Output the [X, Y] coordinate of the center of the cell containing the given text.  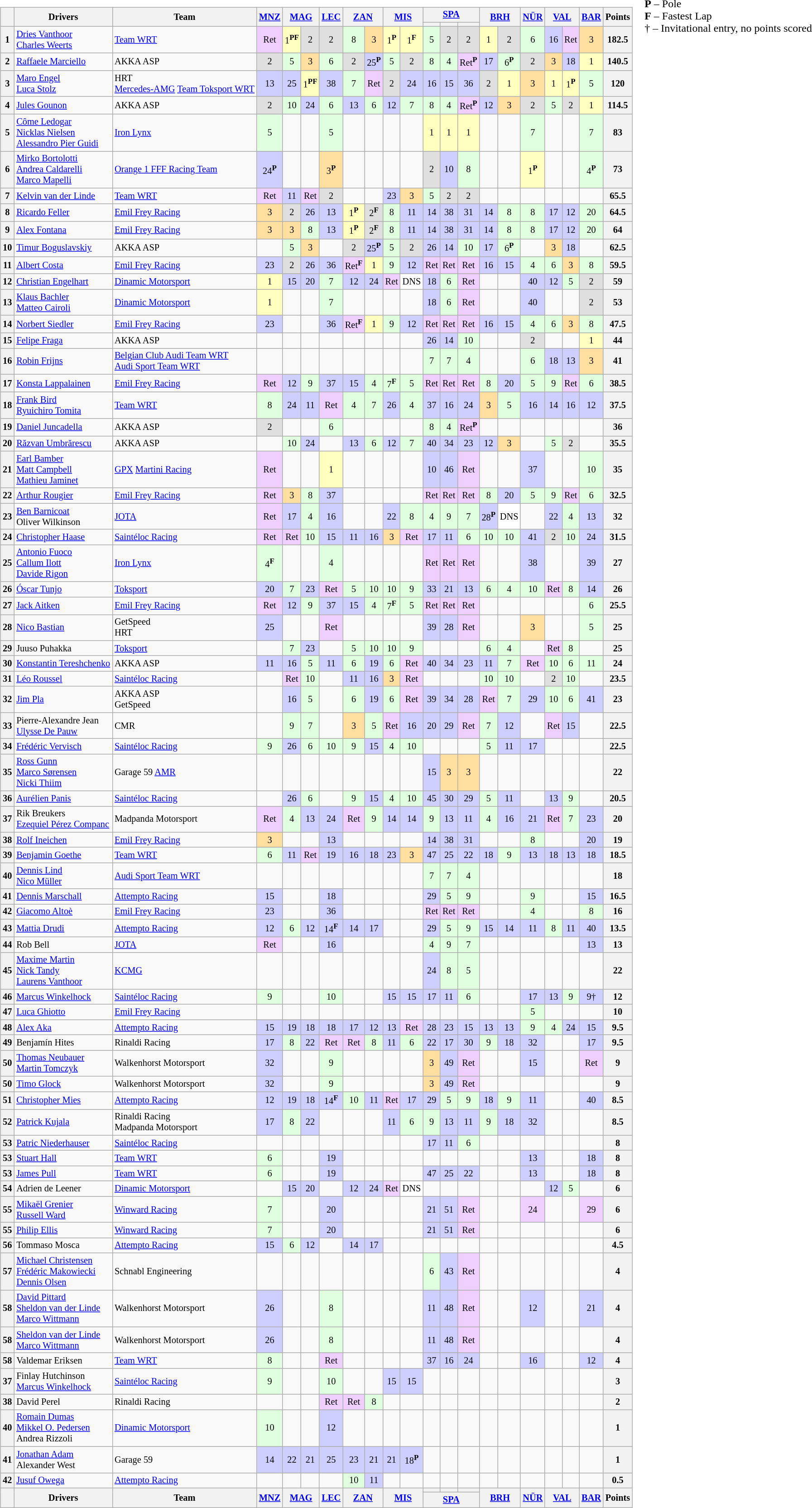
3P [331, 170]
Jules Gounon [63, 105]
Raffaele Marciello [63, 62]
CMR [185, 726]
65.5 [618, 196]
AKKA ASP GetSpeed [185, 699]
Orange 1 FFF Racing Team [185, 170]
Robin Frijns [63, 361]
Madpanda Motorsport [185, 819]
120 [618, 84]
Garage 59 AMR [185, 772]
Christopher Haase [63, 537]
4F [270, 563]
Maro Engel Luca Stolz [63, 84]
114.5 [618, 105]
Antonio Fuoco Callum Ilott Davide Rigon [63, 563]
182.5 [618, 40]
GPX Martini Racing [185, 470]
18.5 [618, 855]
Marcus Winkelhock [63, 997]
Rolf Ineichen [63, 840]
Juuso Puhakka [63, 648]
140.5 [618, 62]
Belgian Club Audi Team WRT Audi Sport Team WRT [185, 361]
Garage 59 [185, 1460]
Nico Bastian [63, 628]
37.5 [618, 405]
Ricardo Feller [63, 212]
Rob Bell [63, 944]
Mirko Bortolotti Andrea Caldarelli Marco Mapelli [63, 170]
Adrien de Leener [63, 1189]
25.5 [618, 606]
Schnabl Engineering [185, 1272]
13.5 [618, 928]
Răzvan Umbrărescu [63, 443]
Norbert Siedler [63, 324]
Konstantin Tereshchenko [63, 664]
31.5 [618, 537]
Luca Ghiotto [63, 1012]
Rik Breukers Ezequiel Pérez Companc [63, 819]
Finlay Hutchinson Marcus Winkelhock [63, 1382]
Ben Barnicoat Oliver Wilkinson [63, 516]
Audi Sport Team WRT [185, 876]
Jim Pla [63, 699]
Jack Aitken [63, 606]
28P [489, 516]
Côme Ledogar Nicklas Nielsen Alessandro Pier Guidi [63, 133]
Léo Roussel [63, 679]
Óscar Tunjo [63, 589]
James Pull [63, 1174]
Frank Bird Ryuichiro Tomita [63, 405]
Klaus Bachler Matteo Cairoli [63, 303]
Alex Fontana [63, 230]
57 [7, 1272]
56 [7, 1245]
73 [618, 170]
Ross Gunn Marco Sørensen Nicki Thiim [63, 772]
Konsta Lappalainen [63, 383]
Felipe Fraga [63, 341]
Tommaso Mosca [63, 1245]
David Pittard Sheldon van der Linde Marco Wittmann [63, 1309]
Arthur Rougier [63, 496]
47.5 [618, 324]
52 [7, 1123]
Alex Aka [63, 1027]
Mattia Drudi [63, 928]
Mikaël Grenier Russell Ward [63, 1209]
32.5 [618, 496]
Kelvin van der Linde [63, 196]
83 [618, 133]
Jusuf Owega [63, 1480]
HRT Mercedes-AMG Team Toksport WRT [185, 84]
54 [7, 1189]
Daniel Juncadella [63, 427]
Michael Christensen Frédéric Makowiecki Dennis Olsen [63, 1272]
GetSpeed HRT [185, 628]
Stuart Hall [63, 1158]
0.5 [618, 1480]
Frédéric Vervisch [63, 747]
Earl Bamber Matt Campbell Mathieu Jaminet [63, 470]
16.5 [618, 896]
Philip Ellis [63, 1230]
Romain Dumas Mikkel O. Pedersen Andrea Rizzoli [63, 1428]
Dennis Lind Nico Müller [63, 876]
Patric Niederhauser [63, 1143]
David Perel [63, 1402]
Albert Costa [63, 265]
59.5 [618, 265]
23.5 [618, 679]
Benjamin Goethe [63, 855]
Giacomo Altoè [63, 912]
Pierre-Alexandre Jean Ulysse De Pauw [63, 726]
62.5 [618, 247]
Rinaldi Racing Madpanda Motorsport [185, 1123]
Timo Glock [63, 1084]
Timur Boguslavskiy [63, 247]
Maxime Martin Nick Tandy Laurens Vanthoor [63, 971]
35.5 [618, 443]
Jonathan Adam Alexander West [63, 1460]
1F [412, 40]
59 [618, 282]
4P [591, 170]
Dries Vanthoor Charles Weerts [63, 40]
KCMG [185, 971]
Sheldon van der Linde Marco Wittmann [63, 1340]
Thomas Neubauer Martin Tomczyk [63, 1063]
20.5 [618, 799]
4.5 [618, 1245]
Benjamín Hites [63, 1043]
Aurélien Panis [63, 799]
24P [270, 170]
Christopher Mies [63, 1101]
18P [412, 1460]
64 [618, 230]
Valdemar Eriksen [63, 1361]
Christian Engelhart [63, 282]
9† [591, 997]
38.5 [618, 383]
64.5 [618, 212]
Patrick Kujala [63, 1123]
Dennis Marschall [63, 896]
